Determine the [X, Y] coordinate at the center of the cell enclosing the given text.  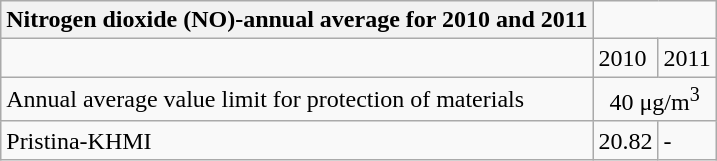
Nitrogen dioxide (NO)-annual average for 2010 and 2011 [297, 20]
2010 [626, 58]
Annual average value limit for protection of materials [297, 100]
40 μg/m3 [654, 100]
2011 [687, 58]
- [687, 140]
Pristina-KHMI [297, 140]
20.82 [626, 140]
